Return [X, Y] of the center of cell containing provided text 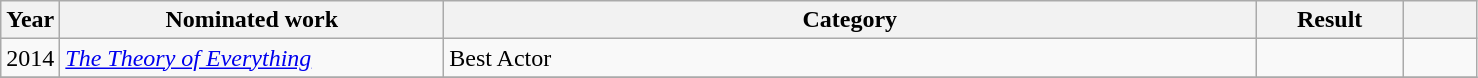
Nominated work [252, 20]
Year [30, 20]
The Theory of Everything [252, 58]
Category [850, 20]
Result [1330, 20]
Best Actor [850, 58]
2014 [30, 58]
